Determine the [x, y] coordinate at the center of the cell enclosing the given text.  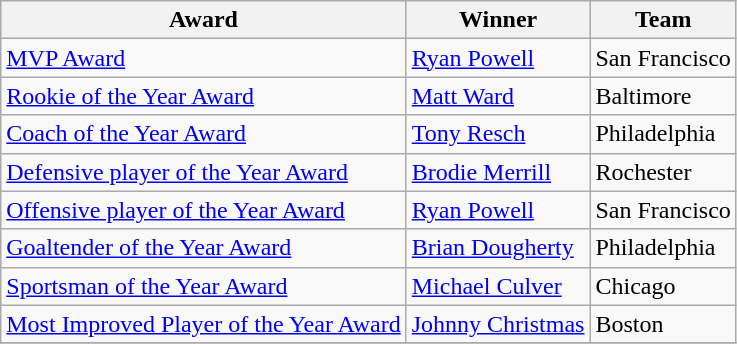
Baltimore [663, 96]
Michael Culver [498, 286]
Rochester [663, 172]
Chicago [663, 286]
Defensive player of the Year Award [204, 172]
Team [663, 20]
Brian Dougherty [498, 248]
Matt Ward [498, 96]
Tony Resch [498, 134]
Brodie Merrill [498, 172]
Coach of the Year Award [204, 134]
Winner [498, 20]
Goaltender of the Year Award [204, 248]
Offensive player of the Year Award [204, 210]
Johnny Christmas [498, 324]
Award [204, 20]
MVP Award [204, 58]
Sportsman of the Year Award [204, 286]
Boston [663, 324]
Rookie of the Year Award [204, 96]
Most Improved Player of the Year Award [204, 324]
